Pinpoint the cell where the given text exists, returning its [X, Y] midpoint coordinate. 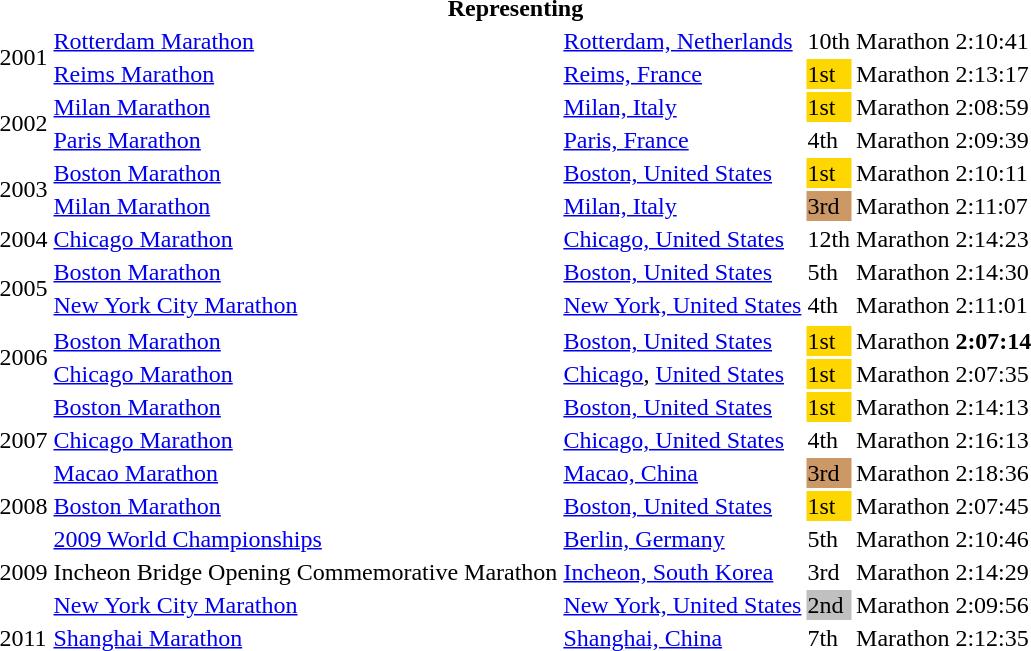
Paris Marathon [306, 140]
Rotterdam, Netherlands [682, 41]
Rotterdam Marathon [306, 41]
Reims, France [682, 74]
Macao, China [682, 473]
Reims Marathon [306, 74]
2nd [829, 605]
Incheon Bridge Opening Commemorative Marathon [306, 572]
12th [829, 239]
Incheon, South Korea [682, 572]
Paris, France [682, 140]
Macao Marathon [306, 473]
10th [829, 41]
Berlin, Germany [682, 539]
2009 World Championships [306, 539]
